Scan for the cell matching the given text and deliver its (x, y) coordinate at center. 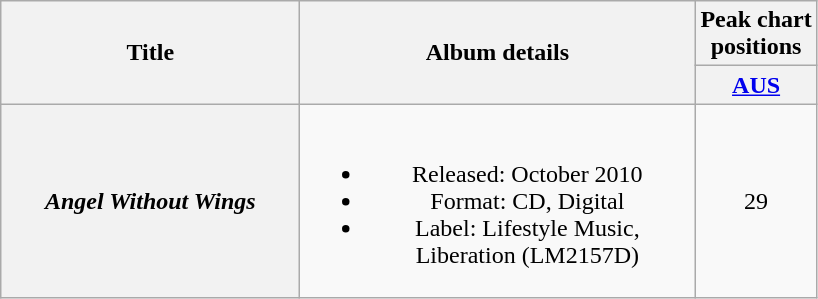
Angel Without Wings (150, 201)
AUS (756, 85)
Title (150, 52)
Peak chartpositions (756, 34)
29 (756, 201)
Released: October 2010Format: CD, DigitalLabel: Lifestyle Music, Liberation (LM2157D) (498, 201)
Album details (498, 52)
